From the cell containing the given text, extract its center point as (x, y) coordinate. 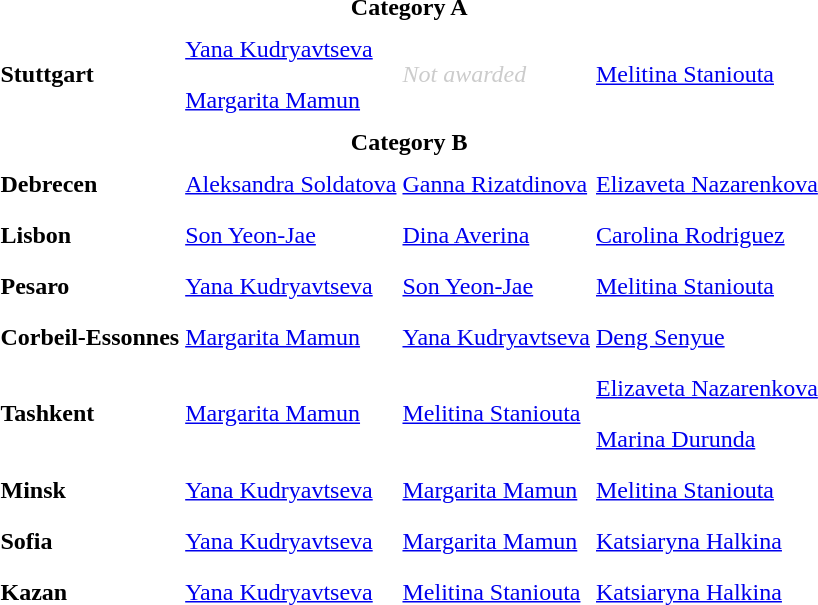
Not awarded (496, 74)
Melitina Staniouta (496, 414)
Aleksandra Soldatova (291, 184)
Ganna Rizatdinova (496, 184)
Dina Averina (496, 235)
